Capture the cell that displays the provided text and extract its (X, Y) central coordinate. 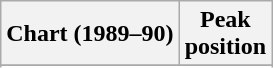
Peakposition (225, 34)
Chart (1989–90) (90, 34)
